Locate the cell with the specified text and output its [x, y] center coordinate. 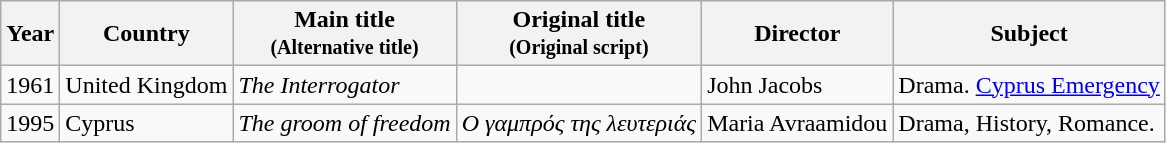
Ο γαμπρός της λευτεριάς [578, 123]
1961 [30, 85]
Drama. Cyprus Emergency [1030, 85]
Year [30, 34]
The groom of freedom [344, 123]
Cyprus [146, 123]
Country [146, 34]
Maria Avraamidou [798, 123]
John Jacobs [798, 85]
Drama, History, Romance. [1030, 123]
The Interrogator [344, 85]
1995 [30, 123]
Main title(Alternative title) [344, 34]
Original title(Original script) [578, 34]
United Kingdom [146, 85]
Subject [1030, 34]
Director [798, 34]
